Provide the (X, Y) coordinate of the cell's center where the given text is located.  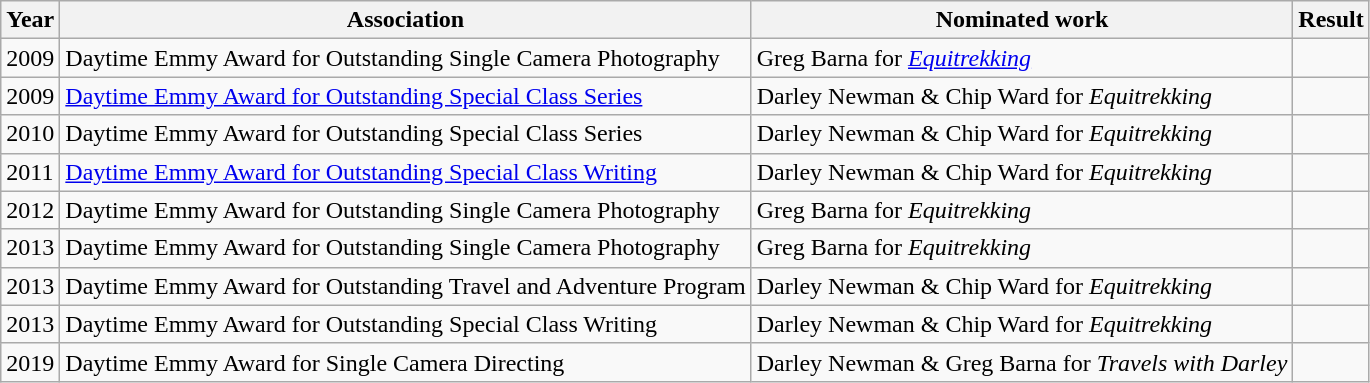
Daytime Emmy Award for Single Camera Directing (406, 362)
Year (30, 20)
Result (1331, 20)
2012 (30, 210)
2019 (30, 362)
2010 (30, 134)
Darley Newman & Greg Barna for Travels with Darley (1022, 362)
Association (406, 20)
Nominated work (1022, 20)
2011 (30, 172)
Daytime Emmy Award for Outstanding Travel and Adventure Program (406, 286)
